Search for the cell housing the specified text and yield its (x, y) center coordinate. 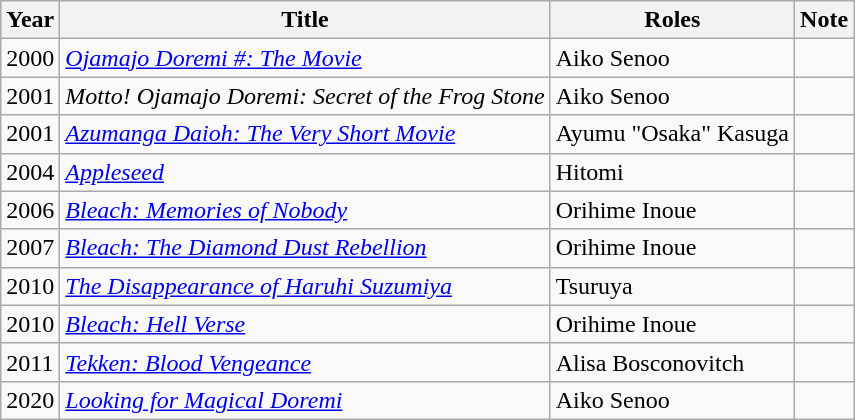
Ayumu "Osaka" Kasuga (672, 134)
Tsuruya (672, 286)
2020 (30, 400)
Looking for Magical Doremi (305, 400)
2000 (30, 58)
Roles (672, 20)
Year (30, 20)
2007 (30, 248)
2006 (30, 210)
The Disappearance of Haruhi Suzumiya (305, 286)
Appleseed (305, 172)
Alisa Bosconovitch (672, 362)
2004 (30, 172)
Motto! Ojamajo Doremi: Secret of the Frog Stone (305, 96)
Bleach: The Diamond Dust Rebellion (305, 248)
Title (305, 20)
Note (824, 20)
Bleach: Hell Verse (305, 324)
Ojamajo Doremi #: The Movie (305, 58)
Tekken: Blood Vengeance (305, 362)
Hitomi (672, 172)
2011 (30, 362)
Azumanga Daioh: The Very Short Movie (305, 134)
Bleach: Memories of Nobody (305, 210)
